Determine the (X, Y) coordinate at the center of the cell enclosing the given text.  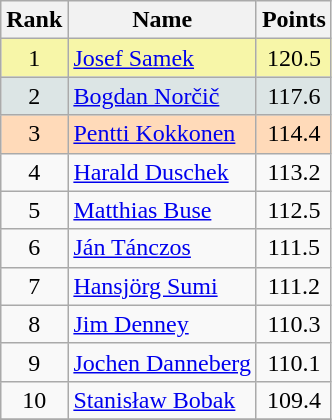
Jim Denney (162, 324)
112.5 (294, 210)
109.4 (294, 400)
117.6 (294, 96)
Jochen Danneberg (162, 362)
Harald Duschek (162, 172)
8 (34, 324)
114.4 (294, 134)
7 (34, 286)
2 (34, 96)
Pentti Kokkonen (162, 134)
Bogdan Norčič (162, 96)
5 (34, 210)
9 (34, 362)
111.5 (294, 248)
110.3 (294, 324)
4 (34, 172)
Rank (34, 20)
3 (34, 134)
Josef Samek (162, 58)
120.5 (294, 58)
113.2 (294, 172)
6 (34, 248)
110.1 (294, 362)
Matthias Buse (162, 210)
Hansjörg Sumi (162, 286)
1 (34, 58)
Stanisław Bobak (162, 400)
Ján Tánczos (162, 248)
Name (162, 20)
Points (294, 20)
111.2 (294, 286)
10 (34, 400)
